Find where the given text appears and provide that cell's center as [X, Y] coordinate. 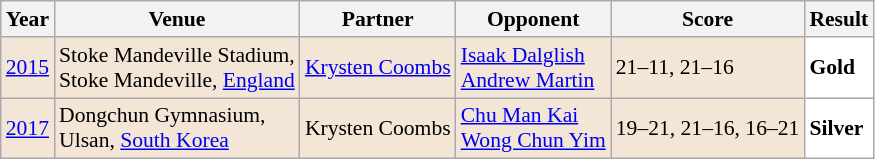
Score [708, 19]
Year [28, 19]
Stoke Mandeville Stadium,Stoke Mandeville, England [177, 68]
Partner [378, 19]
Isaak Dalglish Andrew Martin [534, 68]
Chu Man Kai Wong Chun Yim [534, 128]
Gold [838, 68]
21–11, 21–16 [708, 68]
Dongchun Gymnasium,Ulsan, South Korea [177, 128]
Opponent [534, 19]
Result [838, 19]
Silver [838, 128]
Venue [177, 19]
19–21, 21–16, 16–21 [708, 128]
2015 [28, 68]
2017 [28, 128]
